Scan for the cell matching the given text and deliver its (X, Y) coordinate at center. 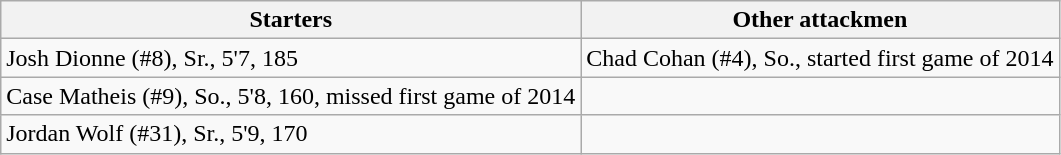
Case Matheis (#9), So., 5'8, 160, missed first game of 2014 (291, 96)
Other attackmen (820, 20)
Jordan Wolf (#31), Sr., 5'9, 170 (291, 134)
Starters (291, 20)
Josh Dionne (#8), Sr., 5'7, 185 (291, 58)
Chad Cohan (#4), So., started first game of 2014 (820, 58)
